Capture the cell that displays the provided text and extract its (X, Y) central coordinate. 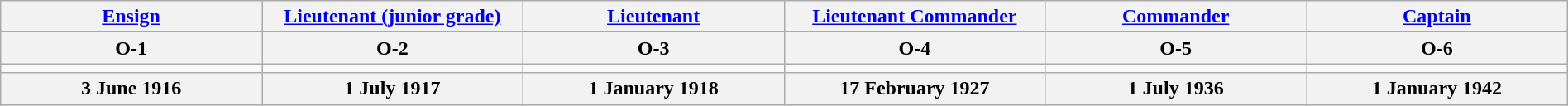
Lieutenant Commander (915, 17)
1 July 1917 (392, 89)
O-2 (392, 48)
Captain (1437, 17)
1 July 1936 (1176, 89)
Ensign (131, 17)
O-3 (653, 48)
Commander (1176, 17)
3 June 1916 (131, 89)
Lieutenant (junior grade) (392, 17)
O-1 (131, 48)
1 January 1918 (653, 89)
1 January 1942 (1437, 89)
Lieutenant (653, 17)
17 February 1927 (915, 89)
O-5 (1176, 48)
O-4 (915, 48)
O-6 (1437, 48)
